Detect which cell encompasses the target text, then output its [X, Y] center coordinate. 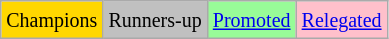
Runners-up [155, 20]
Promoted [252, 20]
Champions [52, 20]
Relegated [342, 20]
